Capture the cell that displays the provided text and extract its (X, Y) central coordinate. 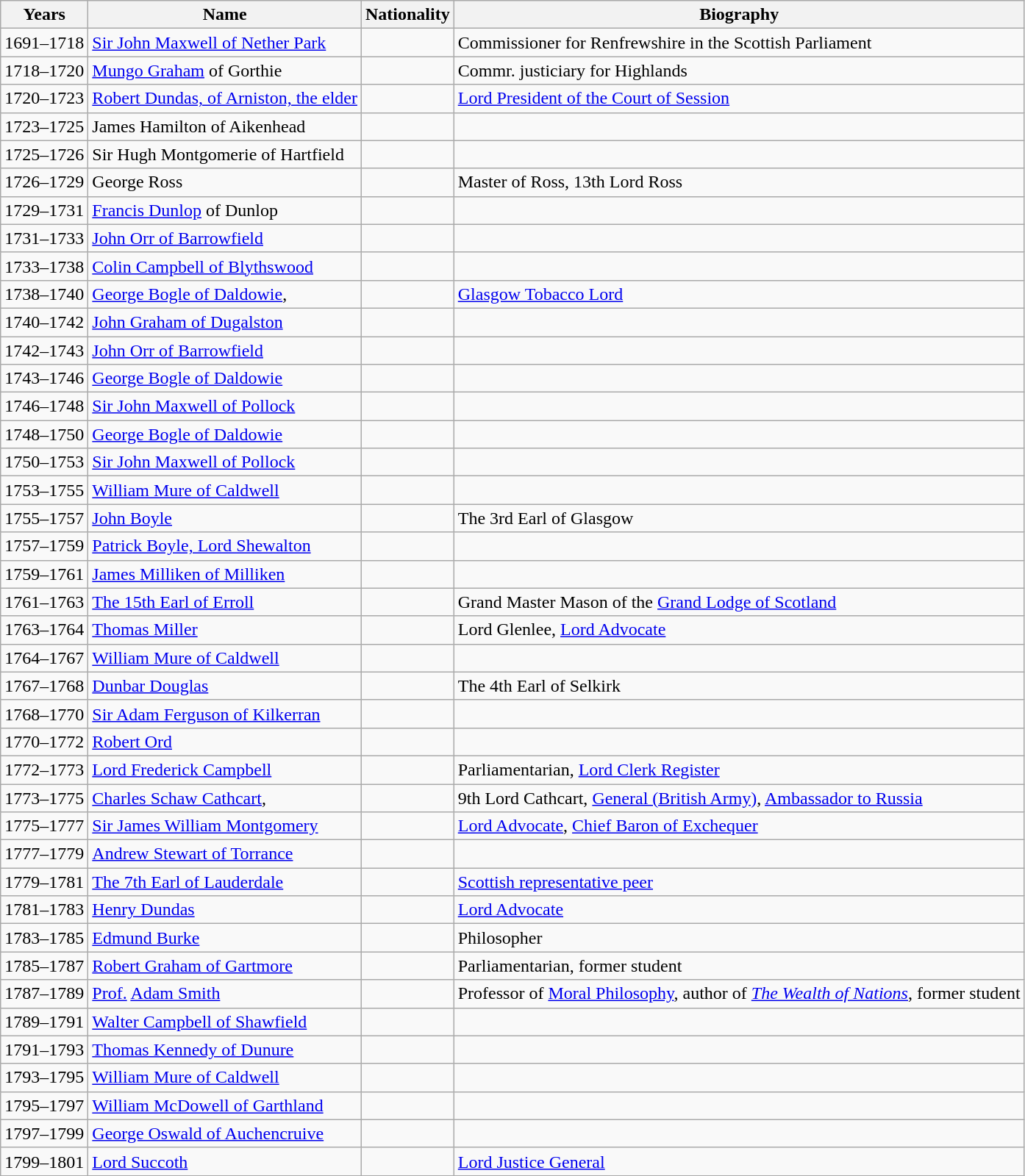
1787–1789 (44, 994)
1755–1757 (44, 518)
1725–1726 (44, 154)
The 3rd Earl of Glasgow (739, 518)
1770–1772 (44, 742)
Mungo Graham of Gorthie (225, 71)
1791–1793 (44, 1050)
Francis Dunlop of Dunlop (225, 210)
1761–1763 (44, 602)
Sir James William Montgomery (225, 826)
1726–1729 (44, 182)
Robert Dundas, of Arniston, the elder (225, 98)
Biography (739, 15)
1773–1775 (44, 797)
Philosopher (739, 938)
Lord Advocate, Chief Baron of Exchequer (739, 826)
1757–1759 (44, 546)
John Boyle (225, 518)
Scottish representative peer (739, 882)
Grand Master Mason of the Grand Lodge of Scotland (739, 602)
1789–1791 (44, 1022)
Parliamentarian, Lord Clerk Register (739, 770)
Patrick Boyle, Lord Shewalton (225, 546)
Lord Frederick Campbell (225, 770)
1795–1797 (44, 1105)
Nationality (407, 15)
John Graham of Dugalston (225, 322)
1748–1750 (44, 434)
1793–1795 (44, 1078)
1753–1755 (44, 490)
Edmund Burke (225, 938)
Sir John Maxwell of Nether Park (225, 43)
1731–1733 (44, 238)
Robert Ord (225, 742)
James Milliken of Milliken (225, 574)
1783–1785 (44, 938)
Years (44, 15)
The 4th Earl of Selkirk (739, 686)
Henry Dundas (225, 910)
1750–1753 (44, 462)
Colin Campbell of Blythswood (225, 266)
Dunbar Douglas (225, 686)
1729–1731 (44, 210)
The 15th Earl of Erroll (225, 602)
1720–1723 (44, 98)
Glasgow Tobacco Lord (739, 294)
1691–1718 (44, 43)
George Bogle of Daldowie, (225, 294)
James Hamilton of Aikenhead (225, 126)
1772–1773 (44, 770)
Lord Glenlee, Lord Advocate (739, 630)
William McDowell of Garthland (225, 1105)
1768–1770 (44, 714)
Lord Succoth (225, 1161)
Master of Ross, 13th Lord Ross (739, 182)
1733–1738 (44, 266)
Sir Adam Ferguson of Kilkerran (225, 714)
Lord Justice General (739, 1161)
Walter Campbell of Shawfield (225, 1022)
Commissioner for Renfrewshire in the Scottish Parliament (739, 43)
Robert Graham of Gartmore (225, 966)
Lord Advocate (739, 910)
1718–1720 (44, 71)
1797–1799 (44, 1133)
1781–1783 (44, 910)
Professor of Moral Philosophy, author of The Wealth of Nations, former student (739, 994)
Thomas Kennedy of Dunure (225, 1050)
1746–1748 (44, 406)
1777–1779 (44, 854)
1740–1742 (44, 322)
Lord President of the Court of Session (739, 98)
9th Lord Cathcart, General (British Army), Ambassador to Russia (739, 797)
1738–1740 (44, 294)
1764–1767 (44, 658)
Name (225, 15)
The 7th Earl of Lauderdale (225, 882)
George Ross (225, 182)
1785–1787 (44, 966)
Thomas Miller (225, 630)
1779–1781 (44, 882)
Andrew Stewart of Torrance (225, 854)
1763–1764 (44, 630)
1742–1743 (44, 351)
Charles Schaw Cathcart, (225, 797)
1743–1746 (44, 379)
1775–1777 (44, 826)
George Oswald of Auchencruive (225, 1133)
Parliamentarian, former student (739, 966)
1723–1725 (44, 126)
1767–1768 (44, 686)
Prof. Adam Smith (225, 994)
Sir Hugh Montgomerie of Hartfield (225, 154)
Commr. justiciary for Highlands (739, 71)
1799–1801 (44, 1161)
1759–1761 (44, 574)
